Return the (x, y) coordinate for the center point of the cell that contains the specified text.  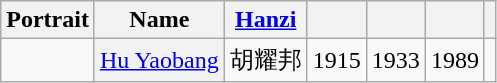
1933 (396, 60)
Hanzi (266, 20)
Name (159, 20)
Portrait (48, 20)
1915 (336, 60)
Hu Yaobang (159, 60)
1989 (454, 60)
胡耀邦 (266, 60)
